Identify which cell holds the provided text, then report its (X, Y) central coordinate. 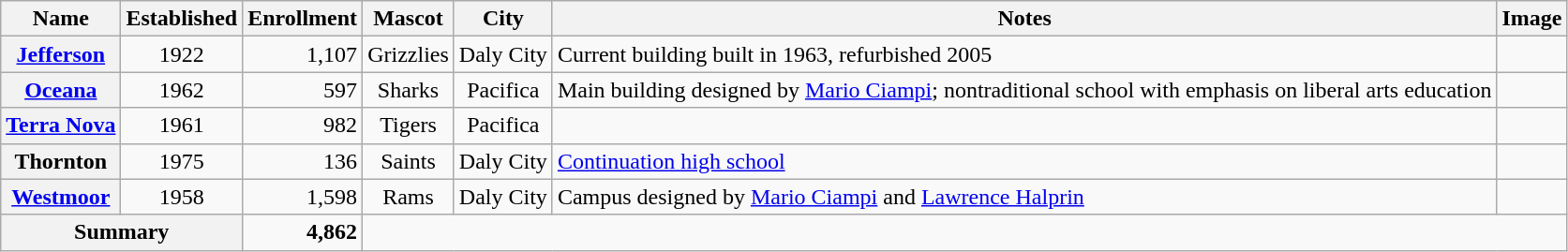
Rams (409, 197)
1962 (182, 90)
Current building built in 1963, refurbished 2005 (1024, 54)
1958 (182, 197)
1961 (182, 126)
982 (303, 126)
Saints (409, 161)
Westmoor (61, 197)
Name (61, 19)
Enrollment (303, 19)
Oceana (61, 90)
136 (303, 161)
1922 (182, 54)
4,862 (303, 232)
Thornton (61, 161)
Continuation high school (1024, 161)
1,598 (303, 197)
Established (182, 19)
Tigers (409, 126)
Image (1531, 19)
1,107 (303, 54)
Terra Nova (61, 126)
Notes (1024, 19)
Sharks (409, 90)
597 (303, 90)
Jefferson (61, 54)
Summary (122, 232)
Main building designed by Mario Ciampi; nontraditional school with emphasis on liberal arts education (1024, 90)
Grizzlies (409, 54)
City (502, 19)
Mascot (409, 19)
1975 (182, 161)
Campus designed by Mario Ciampi and Lawrence Halprin (1024, 197)
